From the cell containing the given text, extract its center point as (X, Y) coordinate. 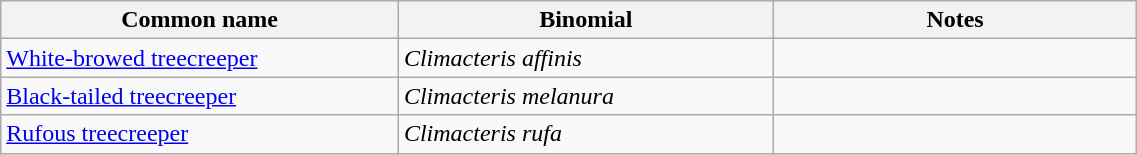
Common name (200, 20)
White-browed treecreeper (200, 58)
Climacteris melanura (586, 96)
Black-tailed treecreeper (200, 96)
Notes (955, 20)
Climacteris rufa (586, 134)
Climacteris affinis (586, 58)
Binomial (586, 20)
Rufous treecreeper (200, 134)
